Capture the cell that displays the provided text and extract its (X, Y) central coordinate. 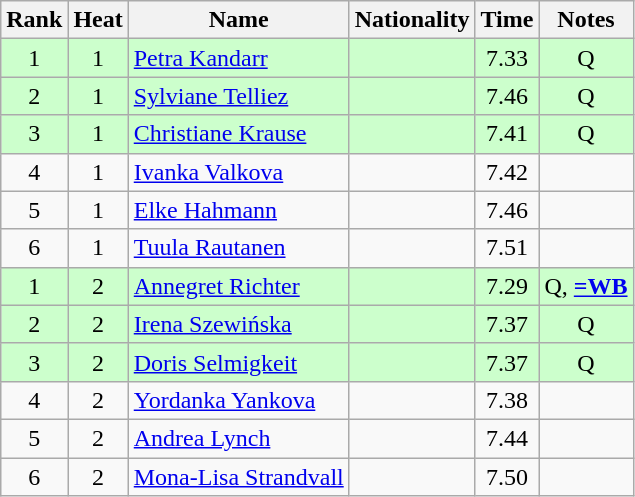
Time (507, 20)
Christiane Krause (238, 134)
Rank (34, 20)
Ivanka Valkova (238, 172)
Yordanka Yankova (238, 400)
7.51 (507, 248)
7.44 (507, 438)
Elke Hahmann (238, 210)
Tuula Rautanen (238, 248)
Name (238, 20)
Heat (98, 20)
Nationality (412, 20)
7.29 (507, 286)
7.41 (507, 134)
Annegret Richter (238, 286)
Mona-Lisa Strandvall (238, 477)
Andrea Lynch (238, 438)
7.50 (507, 477)
7.33 (507, 58)
7.42 (507, 172)
Petra Kandarr (238, 58)
Irena Szewińska (238, 324)
7.38 (507, 400)
Doris Selmigkeit (238, 362)
Q, =WB (586, 286)
Notes (586, 20)
Sylviane Telliez (238, 96)
